Determine the [X, Y] coordinate at the center of the cell enclosing the given text.  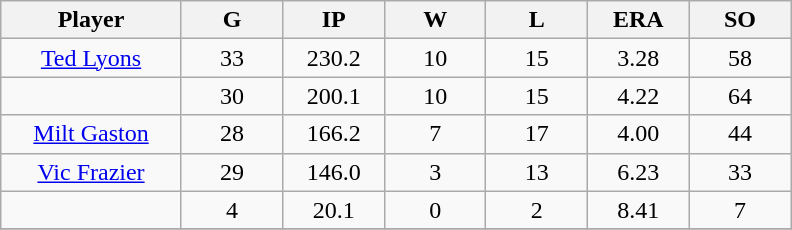
Player [92, 20]
200.1 [334, 96]
Milt Gaston [92, 134]
44 [740, 134]
64 [740, 96]
29 [232, 172]
58 [740, 58]
4.22 [639, 96]
4 [232, 210]
8.41 [639, 210]
6.23 [639, 172]
L [537, 20]
28 [232, 134]
IP [334, 20]
4.00 [639, 134]
ERA [639, 20]
146.0 [334, 172]
0 [435, 210]
G [232, 20]
30 [232, 96]
166.2 [334, 134]
Vic Frazier [92, 172]
17 [537, 134]
W [435, 20]
Ted Lyons [92, 58]
230.2 [334, 58]
3.28 [639, 58]
SO [740, 20]
13 [537, 172]
2 [537, 210]
3 [435, 172]
20.1 [334, 210]
